Return [x, y] of the center of cell containing provided text 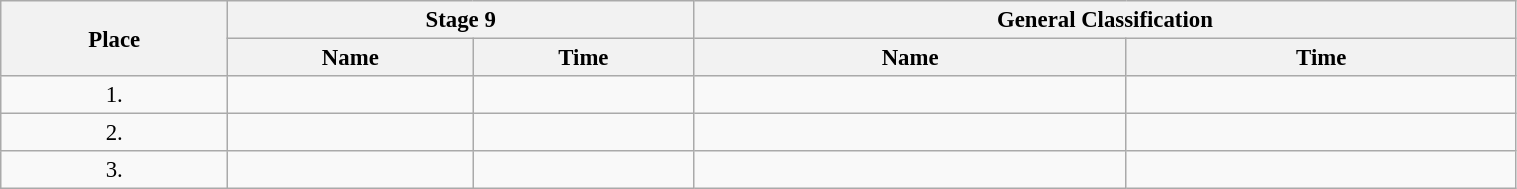
Place [114, 38]
Stage 9 [461, 20]
3. [114, 170]
General Classification [1105, 20]
2. [114, 133]
1. [114, 95]
